Identify which cell holds the provided text, then report its [x, y] central coordinate. 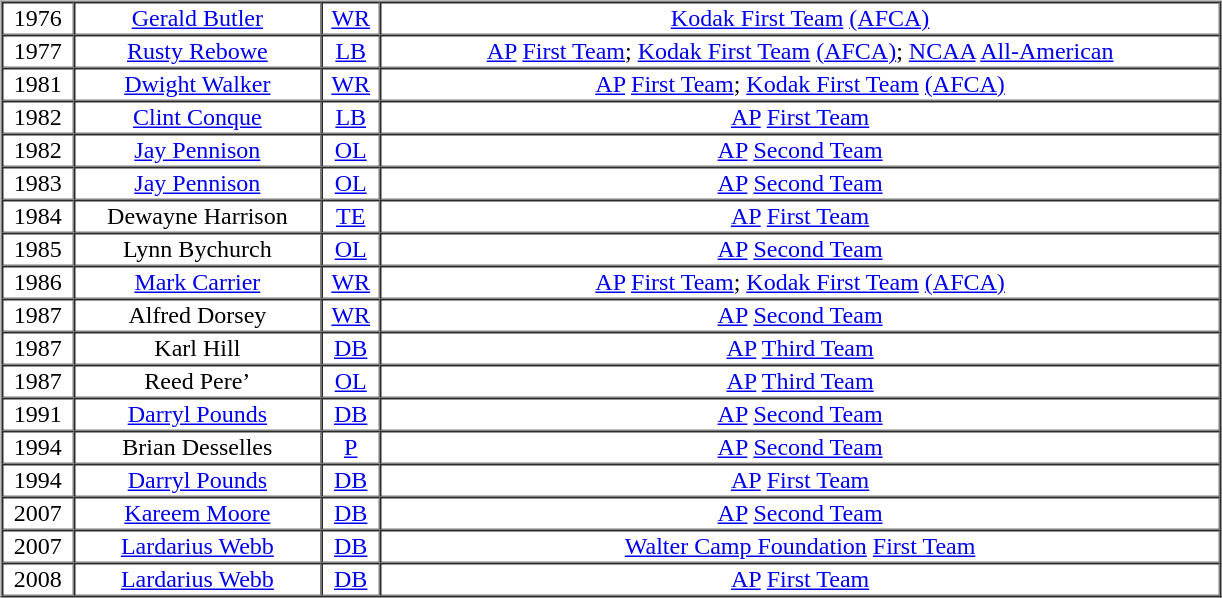
Gerald Butler [198, 18]
Lynn Bychurch [198, 250]
2008 [38, 580]
Brian Desselles [198, 448]
1984 [38, 216]
Mark Carrier [198, 282]
Kareem Moore [198, 514]
Rusty Rebowe [198, 52]
Reed Pere’ [198, 382]
AP First Team; Kodak First Team (AFCA); NCAA All-American [800, 52]
1983 [38, 184]
Kodak First Team (AFCA) [800, 18]
1976 [38, 18]
1991 [38, 414]
Alfred Dorsey [198, 316]
1981 [38, 84]
1986 [38, 282]
1985 [38, 250]
Walter Camp Foundation First Team [800, 546]
Dewayne Harrison [198, 216]
Clint Conque [198, 118]
1977 [38, 52]
TE [350, 216]
P [350, 448]
Dwight Walker [198, 84]
Karl Hill [198, 348]
